Extract the [X, Y] coordinate from the center of the cell holding the provided text.  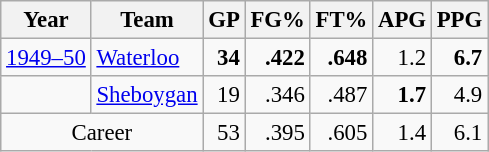
4.9 [459, 95]
APG [402, 20]
.648 [342, 58]
PPG [459, 20]
.422 [278, 58]
34 [224, 58]
.487 [342, 95]
FG% [278, 20]
Sheboygan [147, 95]
.346 [278, 95]
6.1 [459, 133]
Career [102, 133]
1.2 [402, 58]
1.7 [402, 95]
GP [224, 20]
.395 [278, 133]
.605 [342, 133]
6.7 [459, 58]
53 [224, 133]
Year [46, 20]
1.4 [402, 133]
19 [224, 95]
FT% [342, 20]
1949–50 [46, 58]
Waterloo [147, 58]
Team [147, 20]
